Find where the given text appears and provide that cell's center as [X, Y] coordinate. 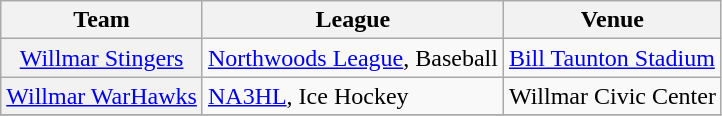
Venue [612, 20]
Willmar Stingers [102, 58]
League [352, 20]
Northwoods League, Baseball [352, 58]
NA3HL, Ice Hockey [352, 96]
Bill Taunton Stadium [612, 58]
Willmar WarHawks [102, 96]
Willmar Civic Center [612, 96]
Team [102, 20]
